Determine the [x, y] coordinate at the center of the cell enclosing the given text.  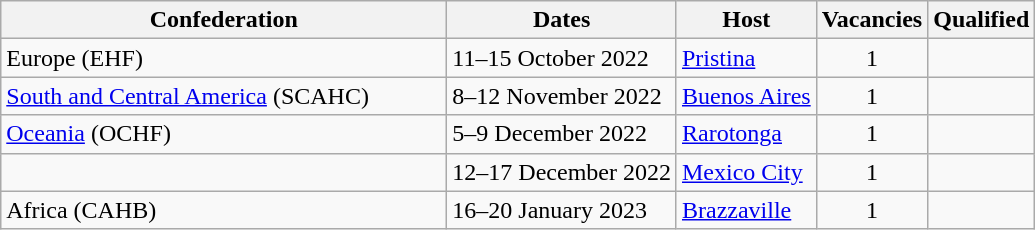
12–17 December 2022 [562, 172]
Mexico City [746, 172]
Brazzaville [746, 210]
Africa (CAHB) [224, 210]
Oceania (OCHF) [224, 134]
Vacancies [872, 20]
Qualified [982, 20]
Europe (EHF) [224, 58]
Rarotonga [746, 134]
16–20 January 2023 [562, 210]
5–9 December 2022 [562, 134]
Pristina [746, 58]
Buenos Aires [746, 96]
11–15 October 2022 [562, 58]
Dates [562, 20]
Host [746, 20]
South and Central America (SCAHC) [224, 96]
8–12 November 2022 [562, 96]
Confederation [224, 20]
